Detect which cell encompasses the target text, then output its (x, y) center coordinate. 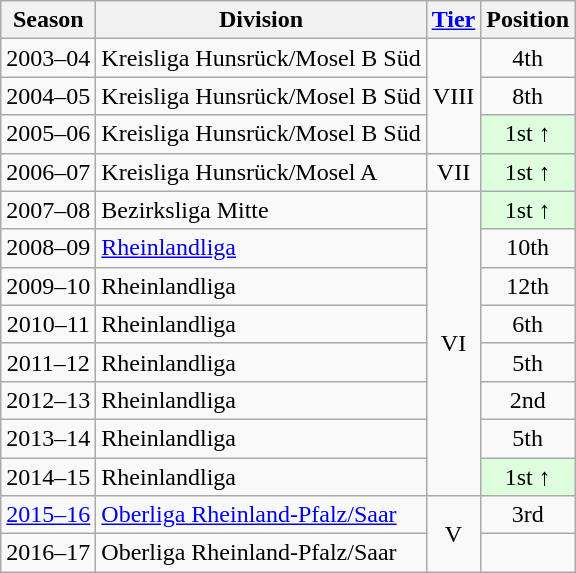
10th (528, 248)
Kreisliga Hunsrück/Mosel A (261, 172)
2005–06 (48, 134)
Position (528, 20)
2010–11 (48, 324)
12th (528, 286)
2012–13 (48, 400)
V (454, 534)
2008–09 (48, 248)
3rd (528, 515)
2011–12 (48, 362)
2015–16 (48, 515)
8th (528, 96)
Tier (454, 20)
VI (454, 343)
2006–07 (48, 172)
VII (454, 172)
2003–04 (48, 58)
Season (48, 20)
4th (528, 58)
VIII (454, 96)
2004–05 (48, 96)
2013–14 (48, 438)
2014–15 (48, 477)
2009–10 (48, 286)
6th (528, 324)
Division (261, 20)
2016–17 (48, 553)
2nd (528, 400)
2007–08 (48, 210)
Bezirksliga Mitte (261, 210)
